Output the [x, y] coordinate of the center of the cell containing the given text.  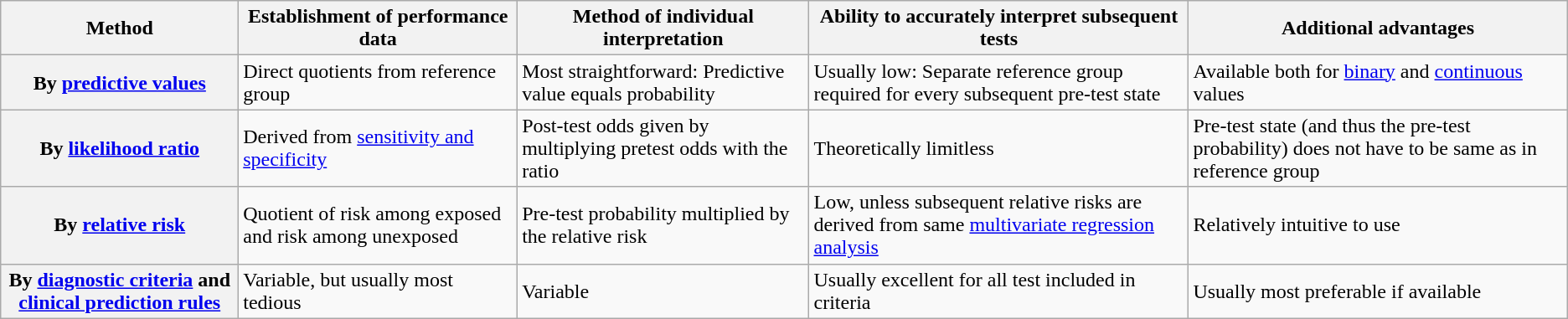
Variable, but usually most tedious [379, 291]
Direct quotients from reference group [379, 82]
Establishment of performance data [379, 28]
Theoretically limitless [998, 148]
Variable [663, 291]
Low, unless subsequent relative risks are derived from same multivariate regression analysis [998, 225]
Pre-test state (and thus the pre-test probability) does not have to be same as in reference group [1378, 148]
By diagnostic criteria and clinical prediction rules [120, 291]
Quotient of risk among exposed and risk among unexposed [379, 225]
Available both for binary and continuous values [1378, 82]
Method [120, 28]
Pre-test probability multiplied by the relative risk [663, 225]
Ability to accurately interpret subsequent tests [998, 28]
By likelihood ratio [120, 148]
Relatively intuitive to use [1378, 225]
Usually most preferable if available [1378, 291]
Usually excellent for all test included in criteria [998, 291]
Additional advantages [1378, 28]
Post-test odds given by multiplying pretest odds with the ratio [663, 148]
Most straightforward: Predictive value equals probability [663, 82]
By predictive values [120, 82]
By relative risk [120, 225]
Derived from sensitivity and specificity [379, 148]
Method of individual interpretation [663, 28]
Usually low: Separate reference group required for every subsequent pre-test state [998, 82]
